Return [X, Y] of the center of cell containing provided text 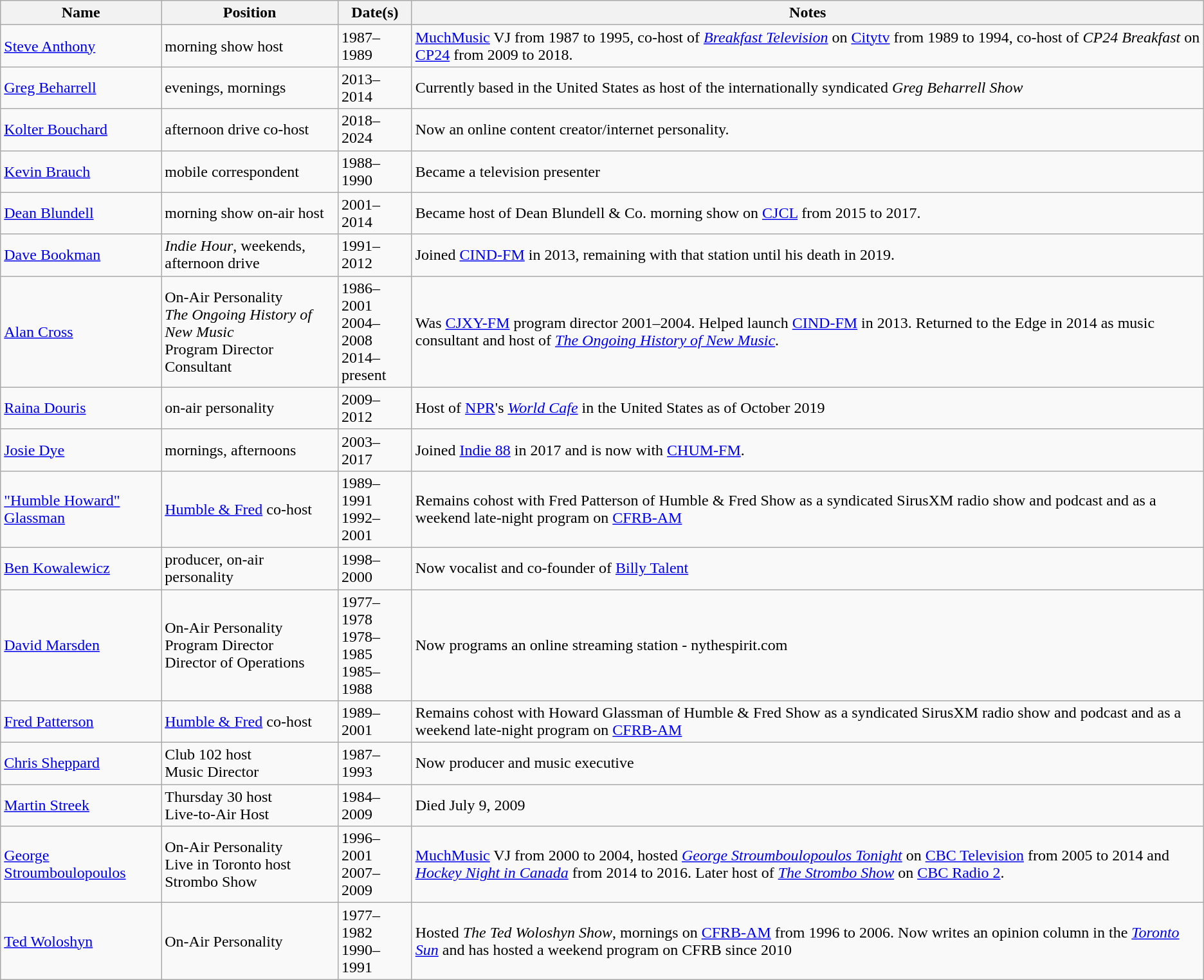
1986–20012004–20082014–present [376, 332]
1977–19781978–19851985–1988 [376, 644]
1991–2012 [376, 255]
Greg Beharrell [81, 87]
Joined CIND-FM in 2013, remaining with that station until his death in 2019. [808, 255]
Now programs an online streaming station - nythespirit.com [808, 644]
Indie Hour, weekends, afternoon drive [250, 255]
evenings, mornings [250, 87]
2003–2017 [376, 450]
1984–2009 [376, 805]
Kevin Brauch [81, 171]
1998–2000 [376, 568]
Fred Patterson [81, 721]
1977–19821990–1991 [376, 941]
George Stroumboulopoulos [81, 864]
Notes [808, 13]
Position [250, 13]
Chris Sheppard [81, 764]
mornings, afternoons [250, 450]
On-Air PersonalityProgram DirectorDirector of Operations [250, 644]
Date(s) [376, 13]
Steve Anthony [81, 46]
Alan Cross [81, 332]
Kolter Bouchard [81, 130]
2013–2014 [376, 87]
Dean Blundell [81, 213]
Name [81, 13]
Became a television presenter [808, 171]
Joined Indie 88 in 2017 and is now with CHUM-FM. [808, 450]
Raina Douris [81, 408]
David Marsden [81, 644]
On-Air PersonalityThe Ongoing History of New MusicProgram DirectorConsultant [250, 332]
afternoon drive co-host [250, 130]
Martin Streek [81, 805]
1989–19911992–2001 [376, 509]
Became host of Dean Blundell & Co. morning show on CJCL from 2015 to 2017. [808, 213]
Now vocalist and co-founder of Billy Talent [808, 568]
Thursday 30 hostLive-to-Air Host [250, 805]
Club 102 hostMusic Director [250, 764]
Currently based in the United States as host of the internationally syndicated Greg Beharrell Show [808, 87]
"Humble Howard" Glassman [81, 509]
On-Air PersonalityLive in Toronto hostStrombo Show [250, 864]
on-air personality [250, 408]
1989–2001 [376, 721]
2001–2014 [376, 213]
Josie Dye [81, 450]
1988–1990 [376, 171]
Ben Kowalewicz [81, 568]
2009–2012 [376, 408]
1996–20012007–2009 [376, 864]
1987–1989 [376, 46]
MuchMusic VJ from 1987 to 1995, co-host of Breakfast Television on Citytv from 1989 to 1994, co-host of CP24 Breakfast on CP24 from 2009 to 2018. [808, 46]
Now producer and music executive [808, 764]
On-Air Personality [250, 941]
Now an online content creator/internet personality. [808, 130]
Dave Bookman [81, 255]
Host of NPR's World Cafe in the United States as of October 2019 [808, 408]
1987–1993 [376, 764]
morning show on-air host [250, 213]
morning show host [250, 46]
producer, on-air personality [250, 568]
Ted Woloshyn [81, 941]
2018–2024 [376, 130]
mobile correspondent [250, 171]
Died July 9, 2009 [808, 805]
